For the text-containing cell, return its midpoint in [x, y] coordinate format. 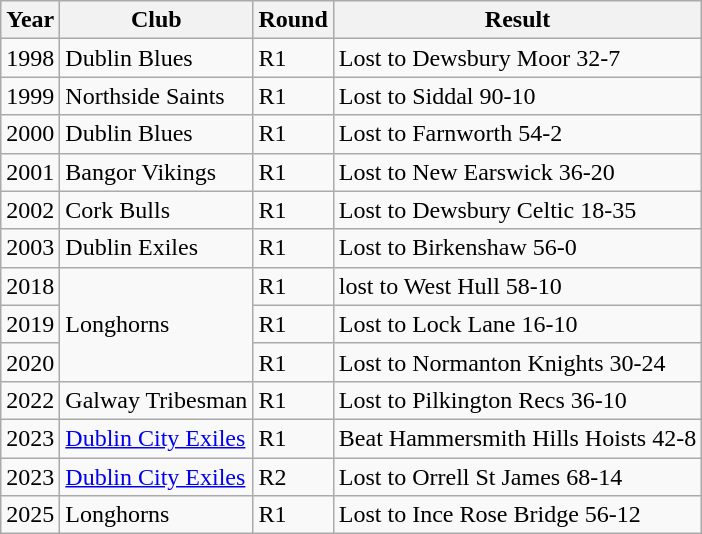
2002 [30, 210]
Result [517, 20]
Lost to Orrell St James 68-14 [517, 477]
Lost to Dewsbury Moor 32-7 [517, 58]
Beat Hammersmith Hills Hoists 42-8 [517, 438]
Round [293, 20]
2020 [30, 362]
1999 [30, 96]
1998 [30, 58]
Galway Tribesman [156, 400]
2000 [30, 134]
Lost to New Earswick 36-20 [517, 172]
Lost to Farnworth 54-2 [517, 134]
2019 [30, 324]
2022 [30, 400]
Lost to Lock Lane 16-10 [517, 324]
2018 [30, 286]
Bangor Vikings [156, 172]
2001 [30, 172]
Year [30, 20]
Lost to Ince Rose Bridge 56-12 [517, 515]
Cork Bulls [156, 210]
R2 [293, 477]
Club [156, 20]
Lost to Pilkington Recs 36-10 [517, 400]
2003 [30, 248]
Lost to Birkenshaw 56-0 [517, 248]
Lost to Normanton Knights 30-24 [517, 362]
Lost to Dewsbury Celtic 18-35 [517, 210]
Northside Saints [156, 96]
2025 [30, 515]
Lost to Siddal 90-10 [517, 96]
Dublin Exiles [156, 248]
lost to West Hull 58-10 [517, 286]
